Determine the (X, Y) coordinate at the center of the cell enclosing the given text.  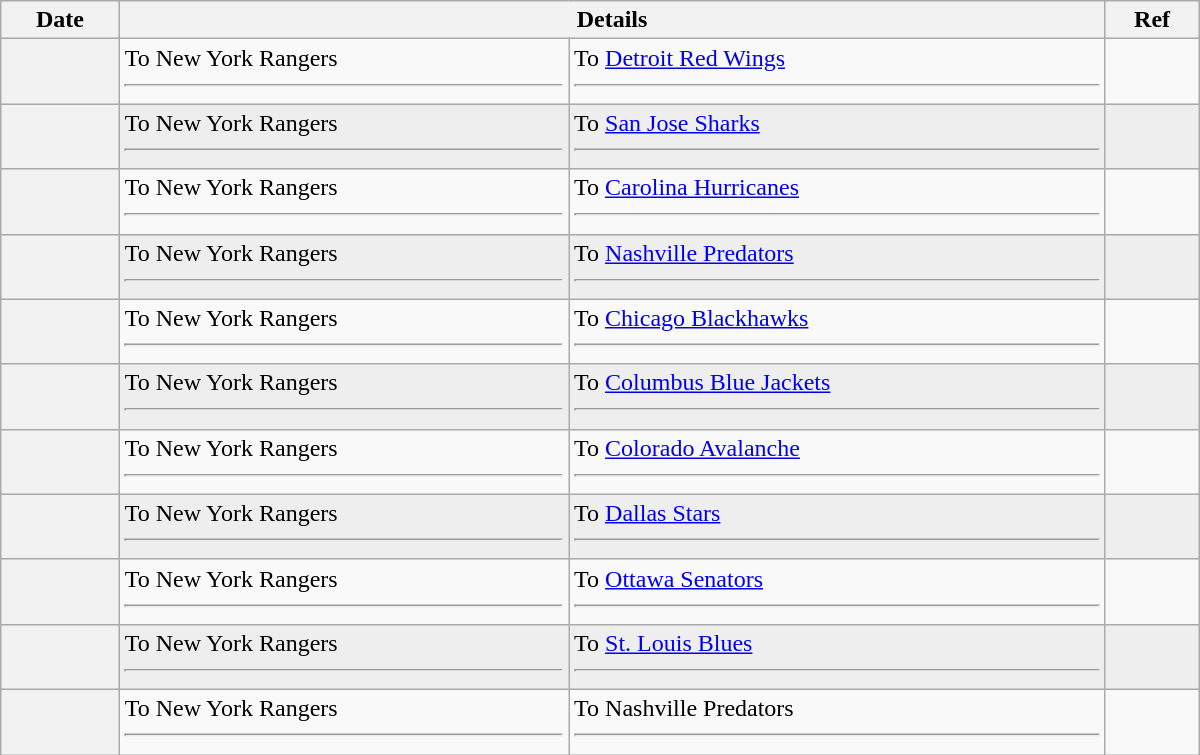
To Carolina Hurricanes (837, 202)
To Detroit Red Wings (837, 72)
To Columbus Blue Jackets (837, 396)
Details (612, 20)
Date (60, 20)
To Chicago Blackhawks (837, 332)
To Dallas Stars (837, 526)
To Ottawa Senators (837, 592)
To St. Louis Blues (837, 656)
Ref (1152, 20)
To Colorado Avalanche (837, 462)
To San Jose Sharks (837, 136)
